Return [X, Y] of the center of cell containing provided text 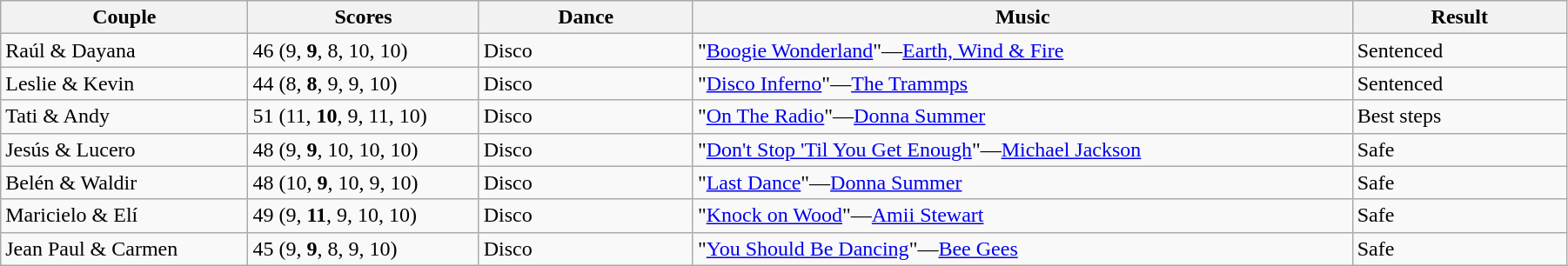
Dance [586, 17]
45 (9, 9, 8, 9, 10) [364, 249]
46 (9, 9, 8, 10, 10) [364, 50]
49 (9, 11, 9, 10, 10) [364, 216]
Tati & Andy [124, 116]
Belén & Waldir [124, 183]
Leslie & Kevin [124, 83]
Jesús & Lucero [124, 150]
"Last Dance"—Donna Summer [1022, 183]
48 (10, 9, 10, 9, 10) [364, 183]
"Knock on Wood"—Amii Stewart [1022, 216]
"Boogie Wonderland"—Earth, Wind & Fire [1022, 50]
Raúl & Dayana [124, 50]
Best steps [1459, 116]
Couple [124, 17]
48 (9, 9, 10, 10, 10) [364, 150]
"Don't Stop 'Til You Get Enough"—Michael Jackson [1022, 150]
Scores [364, 17]
"You Should Be Dancing"—Bee Gees [1022, 249]
Jean Paul & Carmen [124, 249]
Maricielo & Elí [124, 216]
51 (11, 10, 9, 11, 10) [364, 116]
Music [1022, 17]
"Disco Inferno"—The Trammps [1022, 83]
44 (8, 8, 9, 9, 10) [364, 83]
"On The Radio"—Donna Summer [1022, 116]
Result [1459, 17]
